Find where the given text appears and provide that cell's center as (X, Y) coordinate. 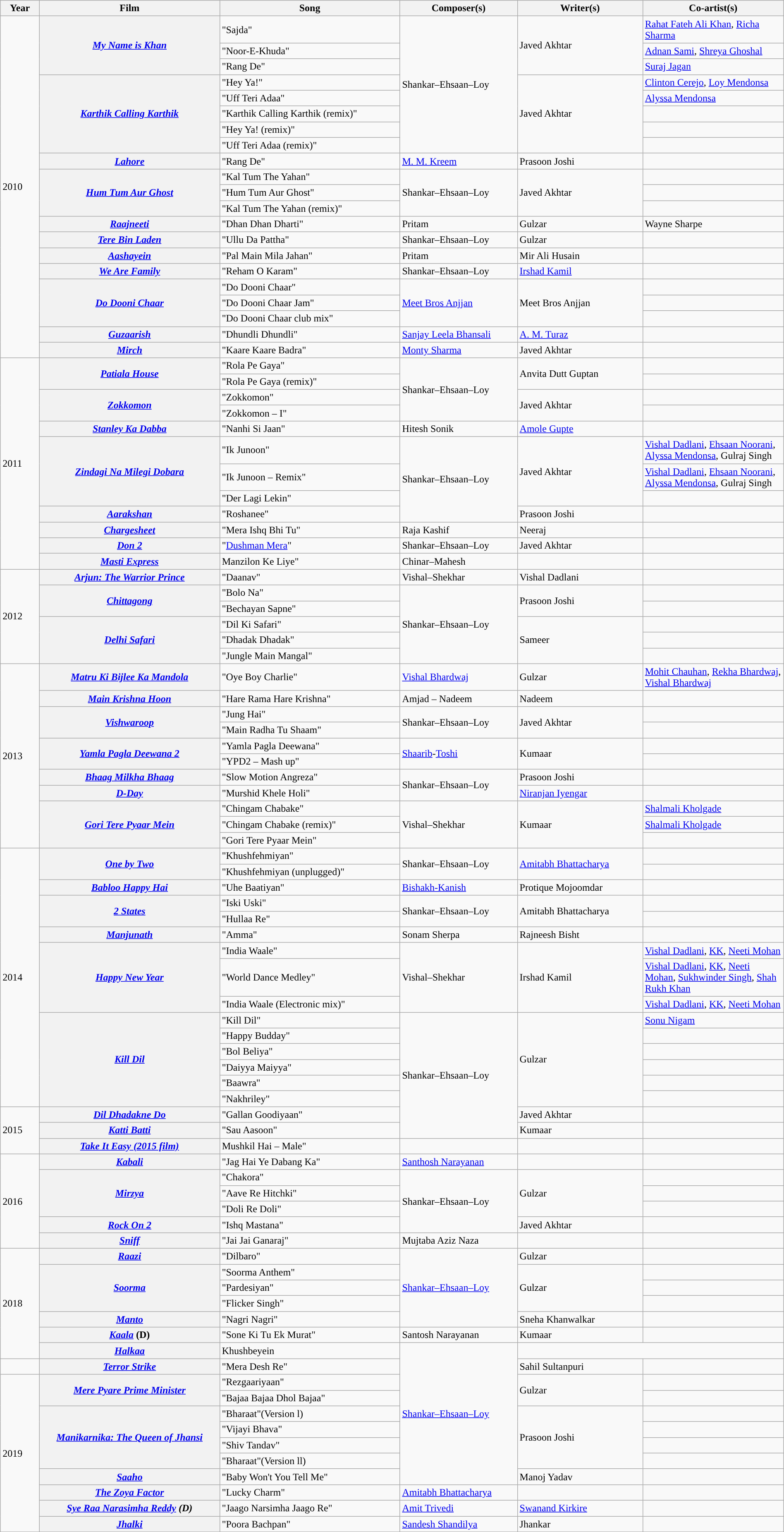
2 States (129, 911)
Don 2 (129, 546)
"Flicker Singh" (310, 1304)
D-Day (129, 793)
"Ishq Mastana" (310, 1225)
Amole Gupte (580, 429)
Alyssa Mendonsa (713, 98)
2019 (20, 1453)
Monty Sharma (459, 350)
"Do Dooni Chaar club mix" (310, 319)
Soorma (129, 1288)
Mohit Chauhan, Rekha Bhardwaj, Vishal Bhardwaj (713, 677)
2010 (20, 187)
Patiala House (129, 374)
Sye Raa Narasimha Reddy (D) (129, 1508)
Film (129, 8)
Vishwaroop (129, 722)
"Chakora" (310, 1177)
"Bechayan Sapne" (310, 609)
"Nakhriley" (310, 1099)
Sonam Sherpa (459, 935)
Take It Easy (2015 film) (129, 1146)
"Dhundli Dhundli" (310, 334)
Vishal Dadlani, KK, Neeti Mohan, Sukhwinder Singh, Shah Rukh Khan (713, 977)
"Bharaat"(Version l) (310, 1414)
2018 (20, 1303)
"Poora Bachpan" (310, 1524)
Kill Dil (129, 1059)
"Slow Motion Angreza" (310, 777)
"YPD2 – Mash up" (310, 762)
"Sau Aasoon" (310, 1130)
Manikarnika: The Queen of Jhansi (129, 1437)
Babloo Happy Hai (129, 887)
2011 (20, 463)
2012 (20, 616)
Swanand Kirkire (580, 1508)
"Jaago Narsimha Jaago Re" (310, 1508)
M. M. Kreem (459, 161)
"Do Dooni Chaar" (310, 287)
"Zokkomon – I" (310, 413)
Jhalki (129, 1524)
Manoj Yadav (580, 1477)
"Zokkomon" (310, 397)
"Hum Tum Aur Ghost" (310, 192)
Masti Express (129, 561)
Manto (129, 1319)
"Soorma Anthem" (310, 1272)
"Oye Boy Charlie" (310, 677)
Manjunath (129, 935)
"Rola Pe Gaya" (310, 366)
Raazi (129, 1256)
"Der Lagi Lekin" (310, 499)
Mirzya (129, 1193)
"Hey Ya!" (310, 82)
Yamla Pagla Deewana 2 (129, 754)
Mujtaba Aziz Naza (459, 1240)
"India Waale" (310, 950)
My Name is Khan (129, 46)
"Shiv Tandav" (310, 1445)
"Khushfehmiyan" (310, 856)
"Bharaat"(Version ll) (310, 1461)
"Mera Desh Re" (310, 1367)
One by Two (129, 864)
"Khushfehmiyan (unplugged)" (310, 872)
"Jungle Main Mangal" (310, 656)
Jhankar (580, 1524)
Rajneesh Bisht (580, 935)
Vishal Dadlani (580, 577)
Mirch (129, 350)
"Jung Hai" (310, 714)
"Baby Won't You Tell Me" (310, 1477)
Lahore (129, 161)
Tere Bin Laden (129, 240)
"Hullaa Re" (310, 919)
"Iski Uski" (310, 903)
Bhaag Milkha Bhaag (129, 777)
"Roshanee" (310, 514)
Matru Ki Bijlee Ka Mandola (129, 677)
"Jag Hai Ye Dabang Ka" (310, 1162)
Santhosh Narayanan (459, 1162)
"Nagri Nagri" (310, 1319)
Chittagong (129, 601)
"Nanhi Si Jaan" (310, 429)
2014 (20, 977)
Hitesh Sonik (459, 429)
Happy New Year (129, 977)
"Bajaa Bajaa Dhol Bajaa" (310, 1398)
A. M. Turaz (580, 334)
Rock On 2 (129, 1225)
"Amma" (310, 935)
"Daanav" (310, 577)
Dil Dhadakne Do (129, 1115)
"Kill Dil" (310, 1020)
Katti Batti (129, 1130)
"Dilbaro" (310, 1256)
Santosh Narayanan (459, 1335)
Main Krishna Hoon (129, 698)
Neeraj (580, 530)
"Jai Jai Ganaraj" (310, 1240)
"Uff Teri Adaa (remix)" (310, 145)
"Reham O Karam" (310, 271)
Delhi Safari (129, 640)
Amit Trivedi (459, 1508)
Anvita Dutt Guptan (580, 374)
"Vijayi Bhava" (310, 1429)
"Karthik Calling Karthik (remix)" (310, 114)
Vishal Bhardwaj (459, 677)
"Mera Ishq Bhi Tu" (310, 530)
"Hare Rama Hare Krishna" (310, 698)
"Aave Re Hitchki" (310, 1193)
"Ik Junoon – Remix" (310, 477)
2015 (20, 1130)
Adnan Sami, Shreya Ghoshal (713, 51)
"Uhe Baatiyan" (310, 887)
Mere Pyare Prime Minister (129, 1390)
Bishakh-Kanish (459, 887)
Saaho (129, 1477)
Zindagi Na Milegi Dobara (129, 471)
"Main Radha Tu Shaam" (310, 730)
Co-artist(s) (713, 8)
"Kal Tum The Yahan" (310, 177)
"Bolo Na" (310, 593)
Sniff (129, 1240)
"Gori Tere Pyaar Mein" (310, 840)
We Are Family (129, 271)
"Sone Ki Tu Ek Murat" (310, 1335)
Amjad – Nadeem (459, 698)
Zokkomon (129, 405)
"Kaare Kaare Badra" (310, 350)
Terror Strike (129, 1367)
Niranjan Iyengar (580, 793)
Protique Mojoomdar (580, 887)
"Rola Pe Gaya (remix)" (310, 381)
Sahil Sultanpuri (580, 1367)
"Pal Main Mila Jahan" (310, 256)
Song (310, 8)
Raja Kashif (459, 530)
Manzilon Ke Liye" (310, 561)
"Uff Teri Adaa" (310, 98)
"Murshid Khele Holi" (310, 793)
"Baawra" (310, 1083)
Writer(s) (580, 8)
"Yamla Pagla Deewana" (310, 746)
Stanley Ka Dabba (129, 429)
"Do Dooni Chaar Jam" (310, 303)
"Ullu Da Pattha" (310, 240)
"Rezgaariyaan" (310, 1382)
Sandesh Shandilya (459, 1524)
"Hey Ya! (remix)" (310, 129)
"Kal Tum The Yahan (remix)" (310, 208)
"Lucky Charm" (310, 1492)
"Dushman Mera" (310, 546)
Sameer (580, 640)
"Ik Junoon" (310, 450)
Gori Tere Pyaar Mein (129, 825)
2013 (20, 756)
"Dhan Dhan Dharti" (310, 224)
"Chingam Chabake (remix)" (310, 825)
Halkaa (129, 1351)
Raajneeti (129, 224)
Aashayein (129, 256)
"World Dance Medley" (310, 977)
Composer(s) (459, 8)
Hum Tum Aur Ghost (129, 192)
"Sajda" (310, 30)
2016 (20, 1201)
Khushbeyein (310, 1351)
Karthik Calling Karthik (129, 114)
"Pardesiyan" (310, 1288)
Kabali (129, 1162)
Do Dooni Chaar (129, 303)
"Dhadak Dhadak" (310, 640)
"Doli Re Doli" (310, 1209)
"Bol Beliya" (310, 1052)
"Happy Budday" (310, 1036)
"Daiyya Maiyya" (310, 1067)
"Noor-E-Khuda" (310, 51)
Suraj Jagan (713, 67)
Sonu Nigam (713, 1020)
Chinar–Mahesh (459, 561)
Nadeem (580, 698)
Rahat Fateh Ali Khan, Richa Sharma (713, 30)
Wayne Sharpe (713, 224)
Sneha Khanwalkar (580, 1319)
Year (20, 8)
Clinton Cerejo, Loy Mendonsa (713, 82)
Kaala (D) (129, 1335)
"Gallan Goodiyaan" (310, 1115)
Arjun: The Warrior Prince (129, 577)
"Dil Ki Safari" (310, 624)
Chargesheet (129, 530)
Mushkil Hai – Male" (310, 1146)
Guzaarish (129, 334)
Mir Ali Husain (580, 256)
Shaarib-Toshi (459, 754)
Sanjay Leela Bhansali (459, 334)
The Zoya Factor (129, 1492)
"India Waale (Electronic mix)" (310, 1004)
Aarakshan (129, 514)
"Chingam Chabake" (310, 809)
